Extract the [X, Y] coordinate from the center of the cell holding the provided text.  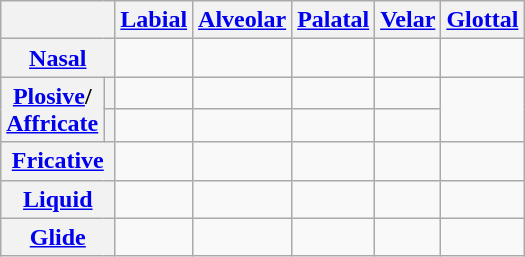
Liquid [58, 199]
Glide [58, 237]
Palatal [334, 20]
Nasal [58, 58]
Plosive/Affricate [52, 110]
Labial [154, 20]
Alveolar [242, 20]
Velar [408, 20]
Fricative [58, 161]
Glottal [482, 20]
